Output the [X, Y] coordinate of the center of the cell containing the given text.  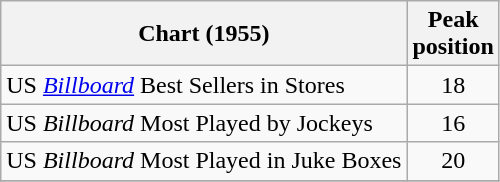
US Billboard Best Sellers in Stores [204, 85]
US Billboard Most Played in Juke Boxes [204, 161]
16 [453, 123]
Chart (1955) [204, 34]
US Billboard Most Played by Jockeys [204, 123]
Peakposition [453, 34]
18 [453, 85]
20 [453, 161]
